Pinpoint the cell where the given text exists, returning its (x, y) midpoint coordinate. 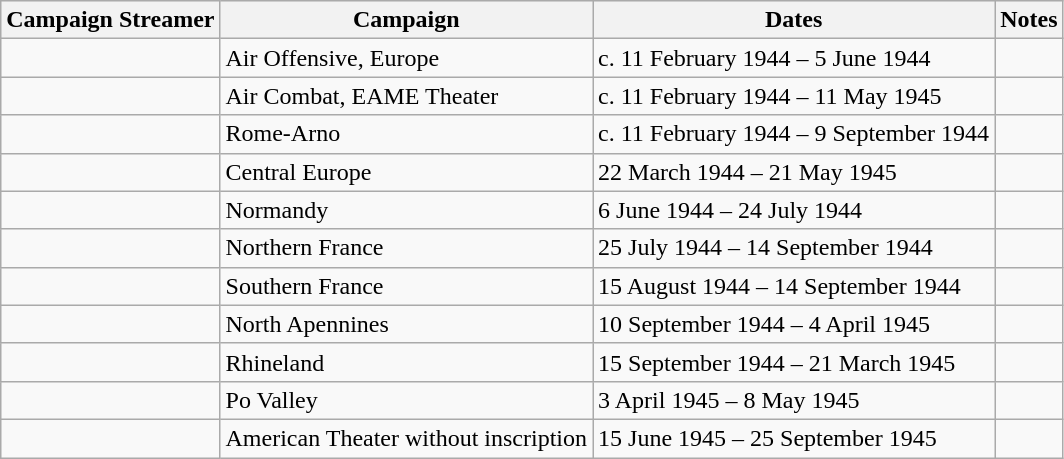
Rhineland (406, 362)
22 March 1944 – 21 May 1945 (794, 172)
6 June 1944 – 24 July 1944 (794, 210)
15 September 1944 – 21 March 1945 (794, 362)
Southern France (406, 286)
c. 11 February 1944 – 11 May 1945 (794, 96)
15 June 1945 – 25 September 1945 (794, 438)
Po Valley (406, 400)
Air Offensive, Europe (406, 58)
c. 11 February 1944 – 5 June 1944 (794, 58)
Central Europe (406, 172)
Campaign (406, 20)
Rome-Arno (406, 134)
10 September 1944 – 4 April 1945 (794, 324)
15 August 1944 – 14 September 1944 (794, 286)
Air Combat, EAME Theater (406, 96)
Campaign Streamer (110, 20)
American Theater without inscription (406, 438)
Northern France (406, 248)
Notes (1029, 20)
Normandy (406, 210)
c. 11 February 1944 – 9 September 1944 (794, 134)
25 July 1944 – 14 September 1944 (794, 248)
North Apennines (406, 324)
3 April 1945 – 8 May 1945 (794, 400)
Dates (794, 20)
